Scan for the cell matching the given text and deliver its (X, Y) coordinate at center. 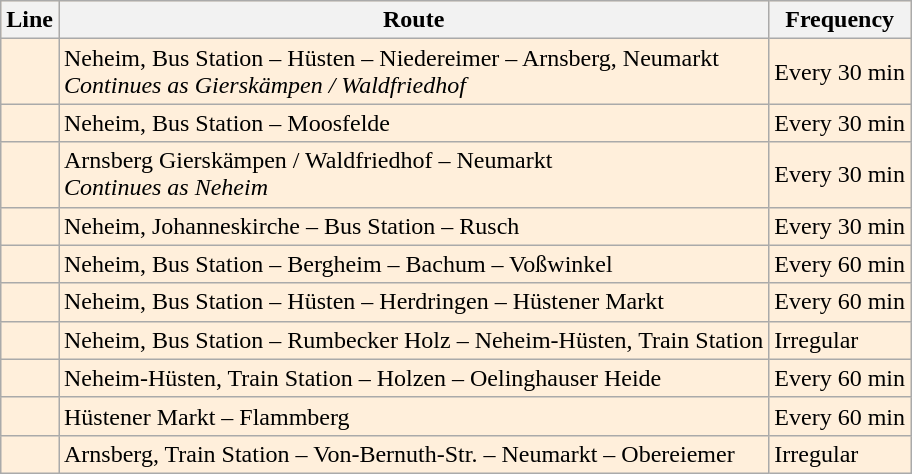
Arnsberg Gierskämpen / Waldfriedhof – NeumarktContinues as Neheim (413, 174)
Neheim, Johanneskirche – Bus Station – Rusch (413, 226)
Route (413, 20)
Neheim, Bus Station – Rumbecker Holz – Neheim-Hüsten, Train Station (413, 340)
Frequency (840, 20)
Neheim, Bus Station – Moosfelde (413, 123)
Hüstener Markt – Flammberg (413, 416)
Neheim, Bus Station – Bergheim – Bachum – Voßwinkel (413, 264)
Neheim-Hüsten, Train Station – Holzen – Oelinghauser Heide (413, 378)
Neheim, Bus Station – Hüsten – Niedereimer – Arnsberg, NeumarktContinues as Gierskämpen / Waldfriedhof (413, 72)
Neheim, Bus Station – Hüsten – Herdringen – Hüstener Markt (413, 302)
Line (30, 20)
Arnsberg, Train Station – Von-Bernuth-Str. – Neumarkt – Obereiemer (413, 454)
